Locate the cell with the specified text and output its [x, y] center coordinate. 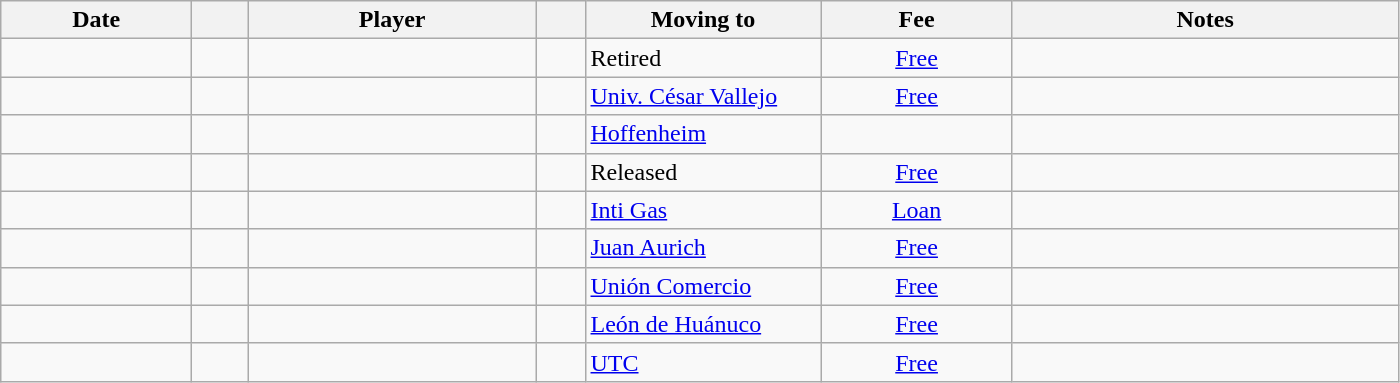
UTC [703, 362]
Player [392, 20]
Moving to [703, 20]
León de Huánuco [703, 324]
Hoffenheim [703, 134]
Date [96, 20]
Released [703, 172]
Loan [916, 210]
Inti Gas [703, 210]
Retired [703, 58]
Notes [1205, 20]
Fee [916, 20]
Univ. César Vallejo [703, 96]
Unión Comercio [703, 286]
Juan Aurich [703, 248]
